From the cell containing the given text, extract its center point as [x, y] coordinate. 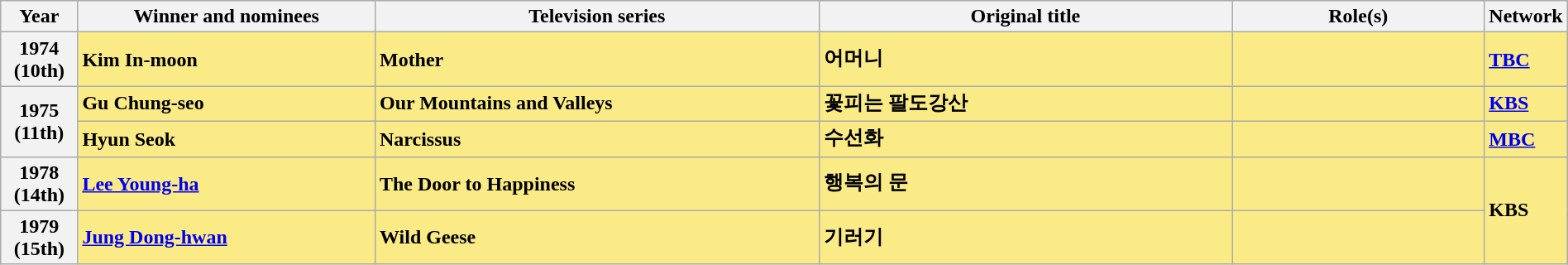
TBC [1526, 60]
Wild Geese [597, 237]
Jung Dong-hwan [227, 237]
어머니 [1025, 60]
행복의 문 [1025, 184]
Winner and nominees [227, 17]
Television series [597, 17]
Hyun Seok [227, 139]
Lee Young-ha [227, 184]
1978(14th) [40, 184]
MBC [1526, 139]
Year [40, 17]
Mother [597, 60]
기러기 [1025, 237]
Gu Chung-seo [227, 104]
수선화 [1025, 139]
1975(11th) [40, 121]
Kim In-moon [227, 60]
Original title [1025, 17]
The Door to Happiness [597, 184]
Network [1526, 17]
1974(10th) [40, 60]
Our Mountains and Valleys [597, 104]
꽃피는 팔도강산 [1025, 104]
Narcissus [597, 139]
Role(s) [1358, 17]
1979(15th) [40, 237]
